Scan for the cell matching the given text and deliver its (x, y) coordinate at center. 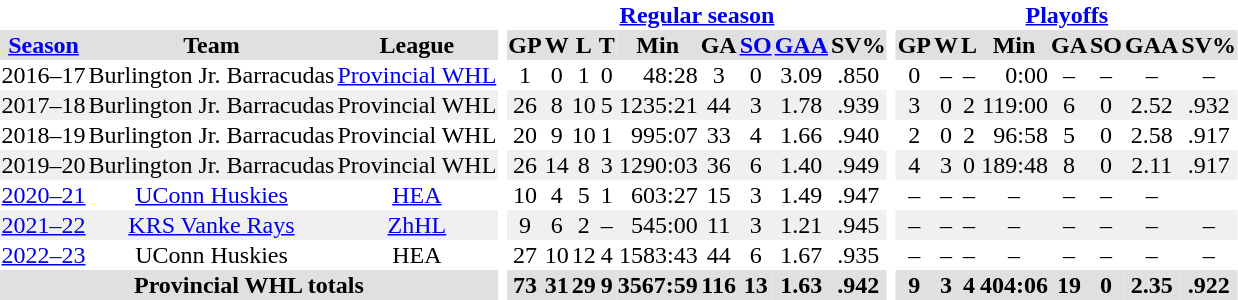
Playoffs (1066, 15)
.949 (859, 165)
.947 (859, 195)
Regular season (697, 15)
2016–17 (44, 75)
.932 (1209, 105)
27 (525, 255)
Season (44, 45)
14 (556, 165)
19 (1070, 285)
2019–20 (44, 165)
2.58 (1152, 135)
.940 (859, 135)
.945 (859, 225)
2.52 (1152, 105)
48:28 (658, 75)
33 (718, 135)
T (606, 45)
2.35 (1152, 285)
13 (756, 285)
1.67 (801, 255)
2018–19 (44, 135)
995:07 (658, 135)
2.11 (1152, 165)
1.63 (801, 285)
.935 (859, 255)
2022–23 (44, 255)
Team (212, 45)
29 (584, 285)
1.49 (801, 195)
3567:59 (658, 285)
.942 (859, 285)
189:48 (1014, 165)
36 (718, 165)
116 (718, 285)
1235:21 (658, 105)
League (417, 45)
KRS Vanke Rays (212, 225)
545:00 (658, 225)
.850 (859, 75)
73 (525, 285)
31 (556, 285)
3.09 (801, 75)
1583:43 (658, 255)
1.40 (801, 165)
11 (718, 225)
2020–21 (44, 195)
2021–22 (44, 225)
Provincial WHL totals (249, 285)
15 (718, 195)
603:27 (658, 195)
20 (525, 135)
.939 (859, 105)
0:00 (1014, 75)
ZhHL (417, 225)
404:06 (1014, 285)
.922 (1209, 285)
12 (584, 255)
96:58 (1014, 135)
1.66 (801, 135)
1290:03 (658, 165)
119:00 (1014, 105)
1.78 (801, 105)
2017–18 (44, 105)
1.21 (801, 225)
